Scan for the cell matching the given text and deliver its [X, Y] coordinate at center. 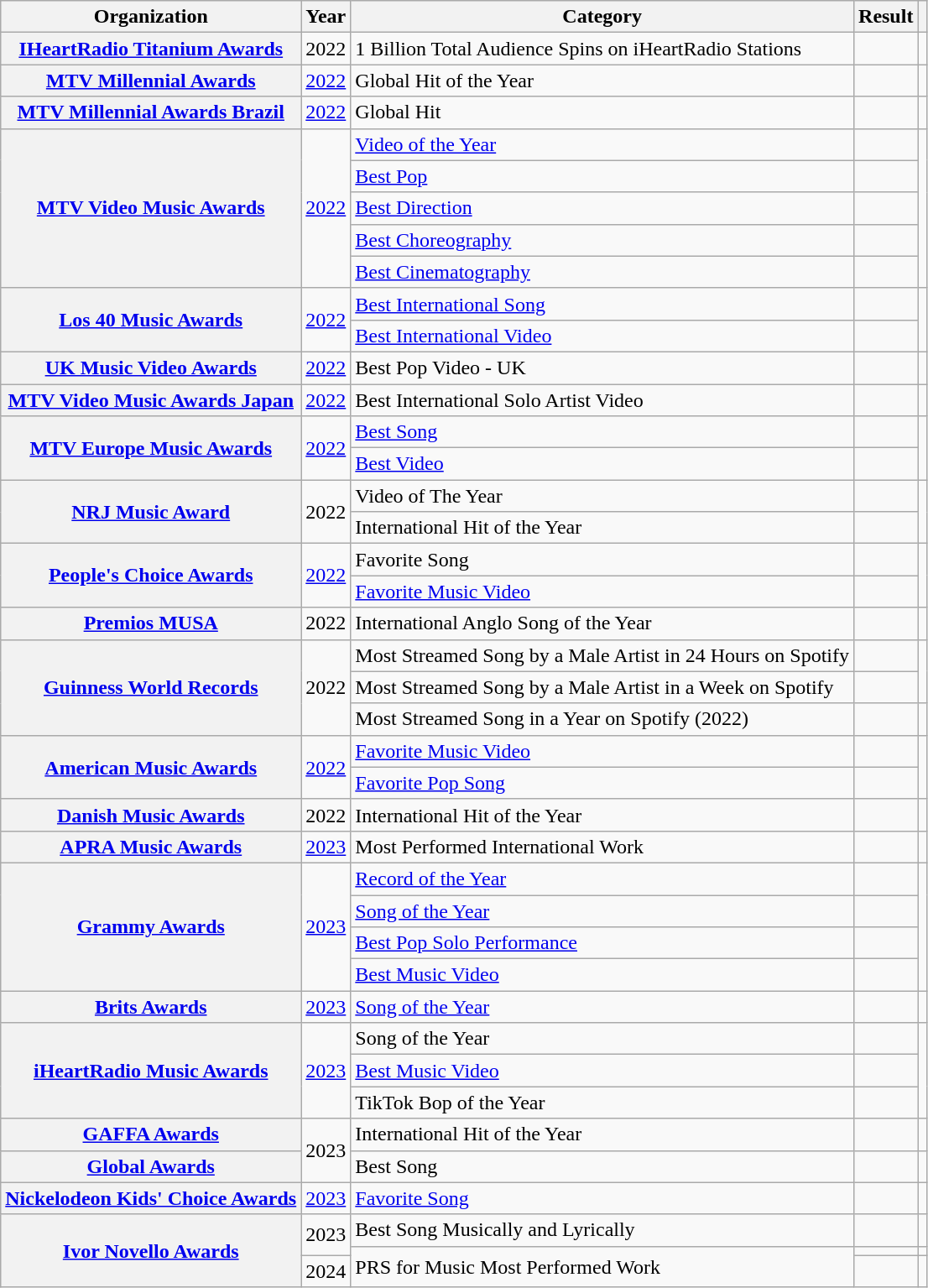
Nickelodeon Kids' Choice Awards [151, 1198]
iHeartRadio Music Awards [151, 1071]
Guinness World Records [151, 687]
Most Streamed Song by a Male Artist in a Week on Spotify [602, 687]
Most Streamed Song by a Male Artist in 24 Hours on Spotify [602, 655]
People's Choice Awards [151, 576]
Best Cinematography [602, 272]
Brits Awards [151, 1007]
Result [886, 17]
Los 40 Music Awards [151, 320]
MTV Europe Music Awards [151, 448]
Best International Song [602, 304]
Organization [151, 17]
Record of the Year [602, 879]
Global Awards [151, 1166]
MTV Millennial Awards Brazil [151, 112]
Best Pop Video - UK [602, 368]
TikTok Bop of the Year [602, 1103]
APRA Music Awards [151, 847]
Video of The Year [602, 496]
Year [326, 17]
Global Hit of the Year [602, 81]
Ivor Novello Awards [151, 1250]
Best Video [602, 464]
Best Choreography [602, 240]
UK Music Video Awards [151, 368]
Best Direction [602, 208]
Premios MUSA [151, 623]
MTV Video Music Awards Japan [151, 400]
Best Pop [602, 176]
Most Performed International Work [602, 847]
Danish Music Awards [151, 815]
GAFFA Awards [151, 1134]
Grammy Awards [151, 926]
2024 [326, 1271]
Category [602, 17]
MTV Video Music Awards [151, 208]
Best Song Musically and Lyrically [602, 1230]
IHeartRadio Titanium Awards [151, 49]
MTV Millennial Awards [151, 81]
Global Hit [602, 112]
American Music Awards [151, 767]
Best International Solo Artist Video [602, 400]
Best International Video [602, 336]
NRJ Music Award [151, 512]
Video of the Year [602, 144]
Most Streamed Song in a Year on Spotify (2022) [602, 719]
Favorite Pop Song [602, 783]
Best Pop Solo Performance [602, 943]
PRS for Music Most Performed Work [602, 1267]
1 Billion Total Audience Spins on iHeartRadio Stations [602, 49]
International Anglo Song of the Year [602, 623]
